Search for the cell housing the specified text and yield its (x, y) center coordinate. 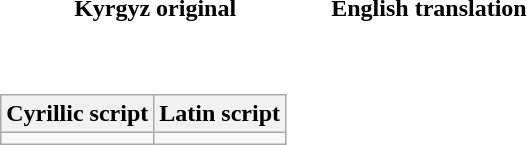
Latin script (220, 114)
Cyrillic script (78, 114)
